Find where the given text appears and provide that cell's center as [x, y] coordinate. 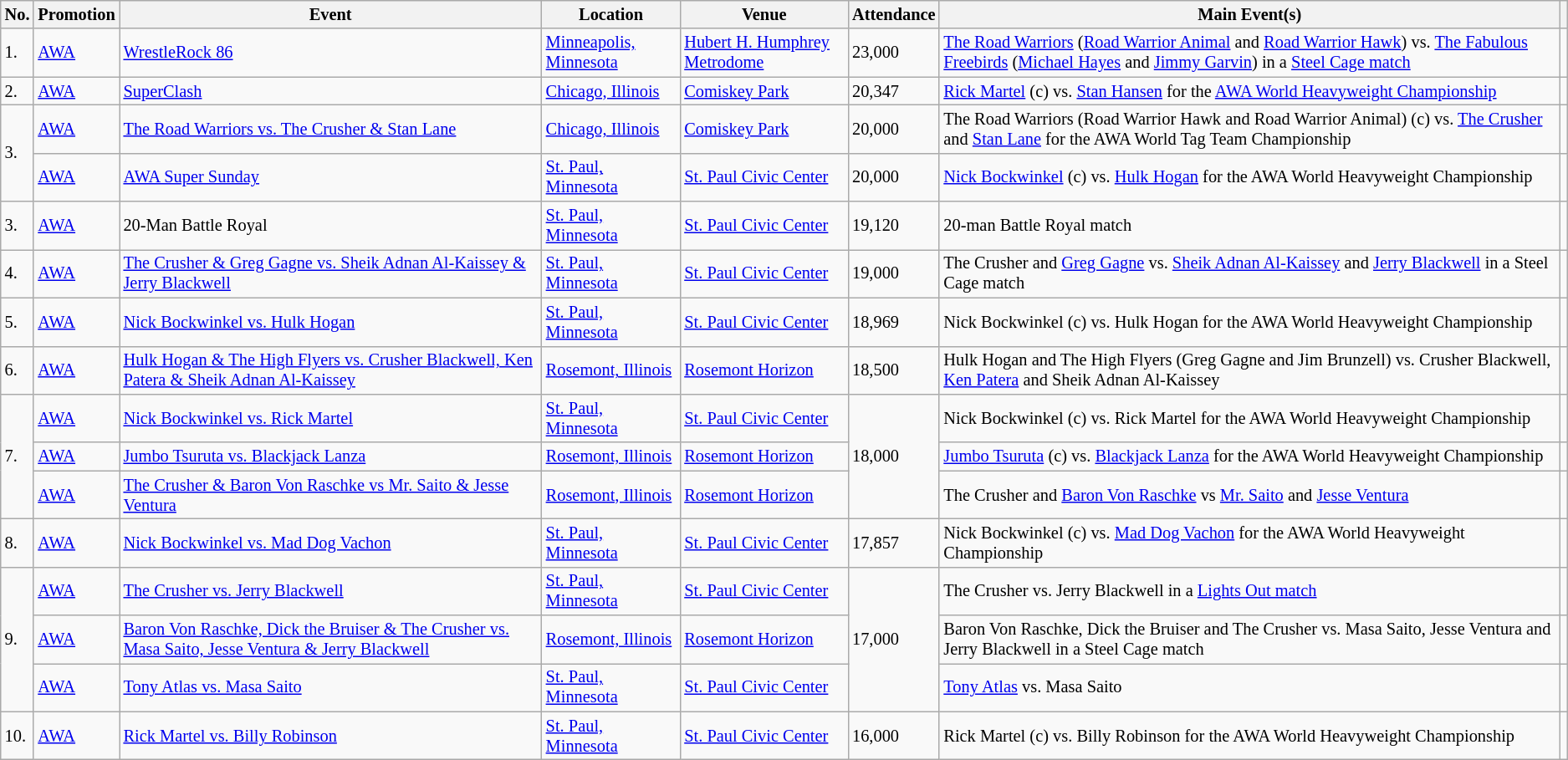
The Crusher vs. Jerry Blackwell [331, 591]
The Crusher and Greg Gagne vs. Sheik Adnan Al-Kaissey and Jerry Blackwell in a Steel Cage match [1249, 273]
Nick Bockwinkel vs. Mad Dog Vachon [331, 543]
4. [18, 273]
20-Man Battle Royal [331, 226]
Jumbo Tsuruta vs. Blackjack Lanza [331, 457]
Venue [764, 14]
AWA Super Sunday [331, 177]
WrestleRock 86 [331, 53]
SuperClash [331, 91]
Baron Von Raschke, Dick the Bruiser and The Crusher vs. Masa Saito, Jesse Ventura and Jerry Blackwell in a Steel Cage match [1249, 640]
Rick Martel (c) vs. Stan Hansen for the AWA World Heavyweight Championship [1249, 91]
The Crusher & Greg Gagne vs. Sheik Adnan Al-Kaissey & Jerry Blackwell [331, 273]
17,857 [893, 543]
8. [18, 543]
The Road Warriors vs. The Crusher & Stan Lane [331, 129]
5. [18, 322]
Minneapolis, Minnesota [611, 53]
Baron Von Raschke, Dick the Bruiser & The Crusher vs. Masa Saito, Jesse Ventura & Jerry Blackwell [331, 640]
The Road Warriors (Road Warrior Hawk and Road Warrior Animal) (c) vs. The Crusher and Stan Lane for the AWA World Tag Team Championship [1249, 129]
17,000 [893, 639]
The Crusher and Baron Von Raschke vs Mr. Saito and Jesse Ventura [1249, 495]
18,500 [893, 370]
10. [18, 736]
2. [18, 91]
Nick Bockwinkel (c) vs. Mad Dog Vachon for the AWA World Heavyweight Championship [1249, 543]
20,347 [893, 91]
Hulk Hogan and The High Flyers (Greg Gagne and Jim Brunzell) vs. Crusher Blackwell, Ken Patera and Sheik Adnan Al-Kaissey [1249, 370]
Promotion [76, 14]
Hubert H. Humphrey Metrodome [764, 53]
23,000 [893, 53]
20-man Battle Royal match [1249, 226]
Rick Martel vs. Billy Robinson [331, 736]
Location [611, 14]
Nick Bockwinkel vs. Rick Martel [331, 418]
Rick Martel (c) vs. Billy Robinson for the AWA World Heavyweight Championship [1249, 736]
Nick Bockwinkel vs. Hulk Hogan [331, 322]
Event [331, 14]
19,120 [893, 226]
Nick Bockwinkel (c) vs. Rick Martel for the AWA World Heavyweight Championship [1249, 418]
Attendance [893, 14]
6. [18, 370]
9. [18, 639]
1. [18, 53]
18,000 [893, 457]
No. [18, 14]
Main Event(s) [1249, 14]
Hulk Hogan & The High Flyers vs. Crusher Blackwell, Ken Patera & Sheik Adnan Al-Kaissey [331, 370]
Jumbo Tsuruta (c) vs. Blackjack Lanza for the AWA World Heavyweight Championship [1249, 457]
16,000 [893, 736]
19,000 [893, 273]
The Crusher & Baron Von Raschke vs Mr. Saito & Jesse Ventura [331, 495]
The Crusher vs. Jerry Blackwell in a Lights Out match [1249, 591]
7. [18, 457]
18,969 [893, 322]
The Road Warriors (Road Warrior Animal and Road Warrior Hawk) vs. The Fabulous Freebirds (Michael Hayes and Jimmy Garvin) in a Steel Cage match [1249, 53]
